Pinpoint the cell where the given text exists, returning its [X, Y] midpoint coordinate. 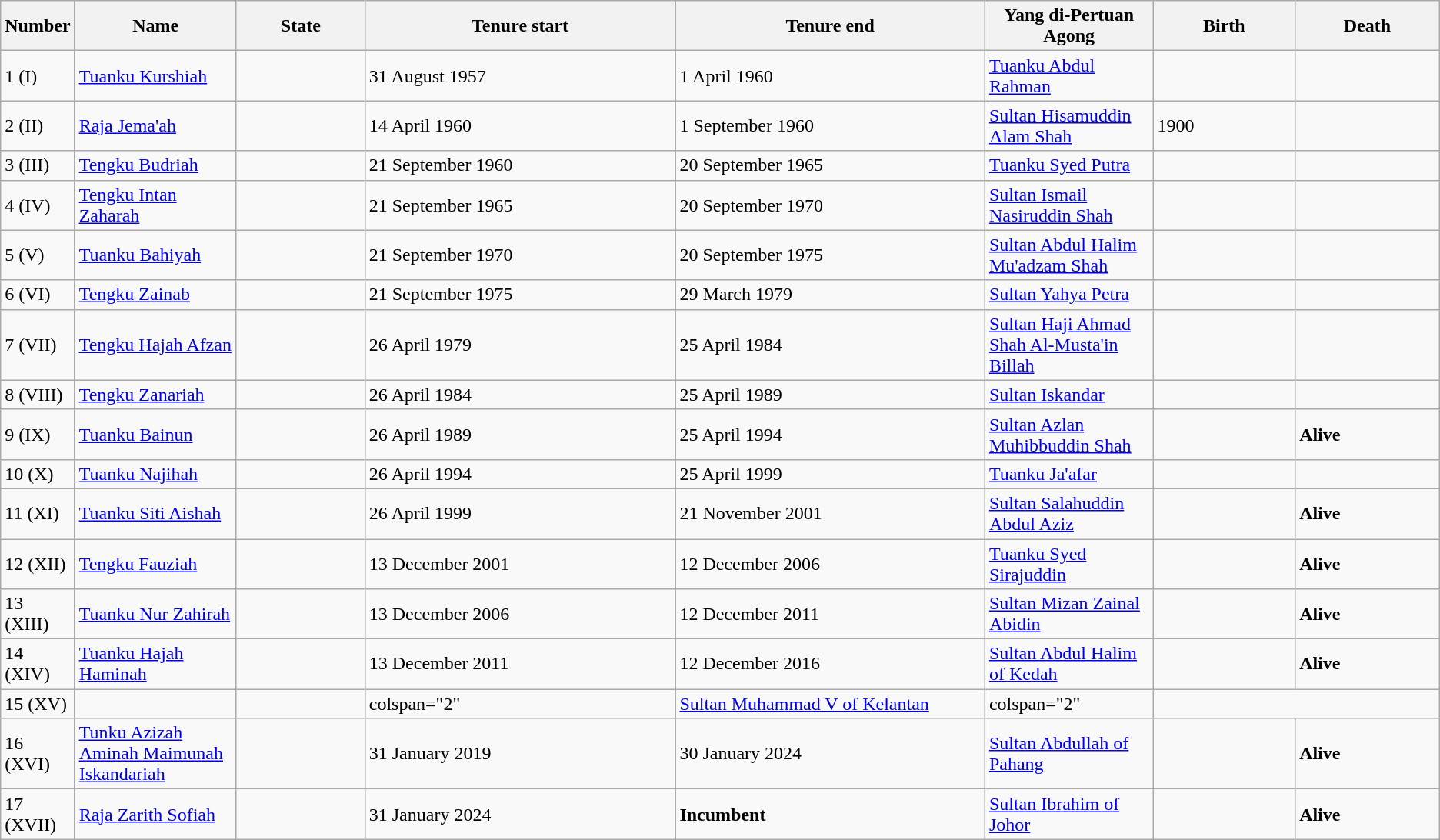
15 (XV) [38, 704]
29 March 1979 [831, 295]
Name [155, 26]
14 April 1960 [520, 126]
10 (X) [38, 474]
Yang di-Pertuan Agong [1069, 26]
Sultan Muhammad V of Kelantan [831, 704]
16 (XVI) [38, 754]
25 April 1989 [831, 395]
Tuanku Ja'afar [1069, 474]
Tuanku Syed Putra [1069, 165]
21 September 1975 [520, 295]
13 December 2006 [520, 614]
31 January 2024 [520, 814]
25 April 1999 [831, 474]
12 December 2006 [831, 563]
21 September 1970 [520, 255]
Tengku Zanariah [155, 395]
Tuanku Nur Zahirah [155, 614]
Sultan Mizan Zainal Abidin [1069, 614]
Death [1368, 26]
Tengku Intan Zaharah [155, 205]
Tenure start [520, 26]
Tengku Fauziah [155, 563]
Raja Zarith Sofiah [155, 814]
13 December 2001 [520, 563]
26 April 1984 [520, 395]
Sultan Hisamuddin Alam Shah [1069, 126]
Sultan Abdul Halim of Kedah [1069, 665]
21 September 1960 [520, 165]
Raja Jema'ah [155, 126]
21 November 2001 [831, 514]
Tunku Azizah Aminah Maimunah Iskandariah [155, 754]
3 (III) [38, 165]
25 April 1984 [831, 345]
Tuanku Najihah [155, 474]
20 September 1975 [831, 255]
Tuanku Siti Aishah [155, 514]
Tuanku Syed Sirajuddin [1069, 563]
Sultan Abdullah of Pahang [1069, 754]
1 (I) [38, 75]
12 December 2011 [831, 614]
25 April 1994 [831, 434]
Tuanku Kurshiah [155, 75]
Tuanku Hajah Haminah [155, 665]
20 September 1970 [831, 205]
12 December 2016 [831, 665]
Birth [1225, 26]
Sultan Ibrahim of Johor [1069, 814]
26 April 1994 [520, 474]
26 April 1989 [520, 434]
20 September 1965 [831, 165]
31 January 2019 [520, 754]
Sultan Ismail Nasiruddin Shah [1069, 205]
Incumbent [831, 814]
31 August 1957 [520, 75]
Sultan Salahuddin Abdul Aziz [1069, 514]
Number [38, 26]
26 April 1999 [520, 514]
State [300, 26]
1 September 1960 [831, 126]
12 (XII) [38, 563]
1900 [1225, 126]
5 (V) [38, 255]
11 (XI) [38, 514]
Sultan Haji Ahmad Shah Al-Musta'in Billah [1069, 345]
Tuanku Bahiyah [155, 255]
7 (VII) [38, 345]
Tengku Budriah [155, 165]
Sultan Iskandar [1069, 395]
17 (XVII) [38, 814]
1 April 1960 [831, 75]
13 December 2011 [520, 665]
9 (IX) [38, 434]
Sultan Azlan Muhibbuddin Shah [1069, 434]
8 (VIII) [38, 395]
Tuanku Bainun [155, 434]
Tuanku Abdul Rahman [1069, 75]
Sultan Abdul Halim Mu'adzam Shah [1069, 255]
14 (XIV) [38, 665]
21 September 1965 [520, 205]
Tenure end [831, 26]
Tengku Hajah Afzan [155, 345]
Sultan Yahya Petra [1069, 295]
4 (IV) [38, 205]
30 January 2024 [831, 754]
13 (XIII) [38, 614]
Tengku Zainab [155, 295]
2 (II) [38, 126]
6 (VI) [38, 295]
26 April 1979 [520, 345]
